Return (x, y) of the center of cell containing provided text 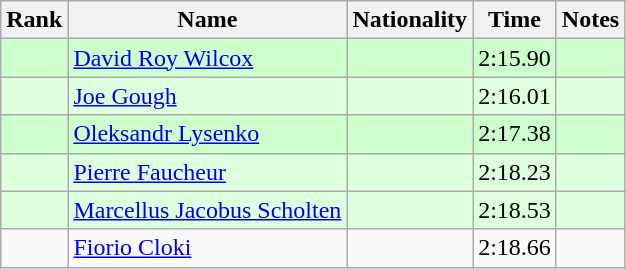
Fiorio Cloki (208, 248)
Joe Gough (208, 96)
2:18.66 (515, 248)
Pierre Faucheur (208, 172)
2:15.90 (515, 58)
Notes (590, 20)
2:17.38 (515, 134)
2:18.23 (515, 172)
2:16.01 (515, 96)
Rank (34, 20)
Oleksandr Lysenko (208, 134)
Name (208, 20)
David Roy Wilcox (208, 58)
Time (515, 20)
Marcellus Jacobus Scholten (208, 210)
2:18.53 (515, 210)
Nationality (410, 20)
